For the text-containing cell, return its midpoint in [X, Y] coordinate format. 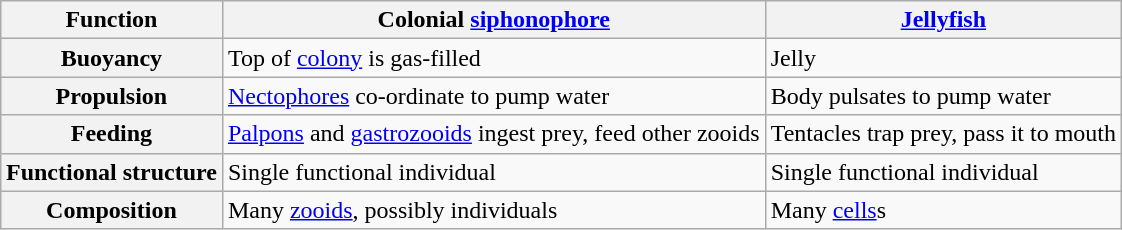
Many zooids, possibly individuals [494, 210]
Nectophores co-ordinate to pump water [494, 96]
Colonial siphonophore [494, 20]
Many cellss [943, 210]
Composition [111, 210]
Buoyancy [111, 58]
Jellyfish [943, 20]
Palpons and gastrozooids ingest prey, feed other zooids [494, 134]
Tentacles trap prey, pass it to mouth [943, 134]
Body pulsates to pump water [943, 96]
Propulsion [111, 96]
Top of colony is gas-filled [494, 58]
Jelly [943, 58]
Feeding [111, 134]
Functional structure [111, 172]
Function [111, 20]
